Identify which cell holds the provided text, then report its [X, Y] central coordinate. 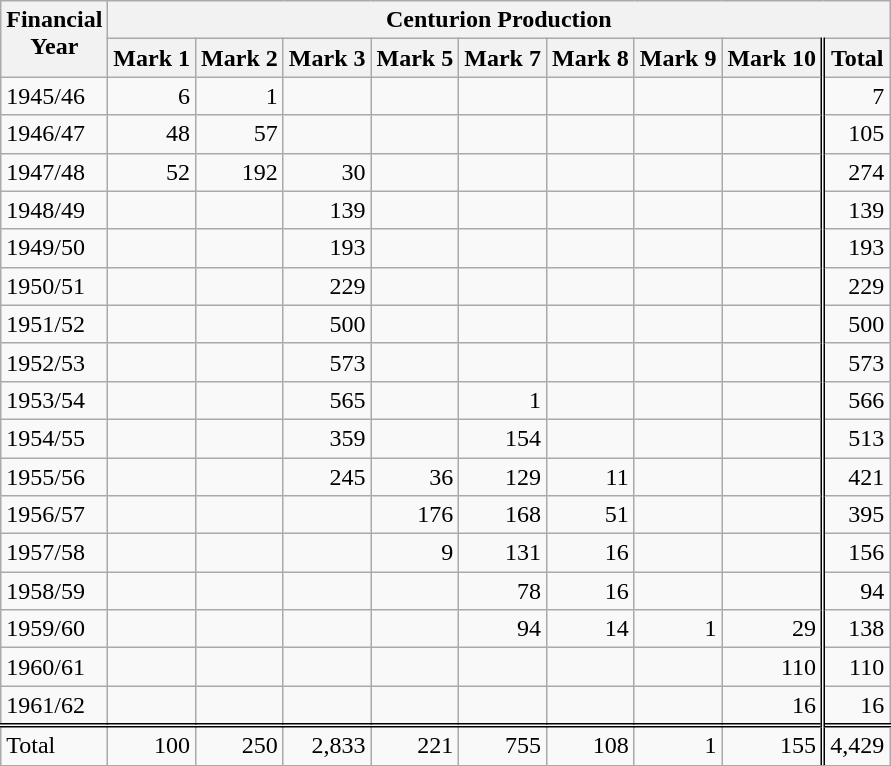
1953/54 [54, 400]
129 [503, 477]
57 [240, 134]
105 [856, 134]
176 [415, 515]
1949/50 [54, 248]
155 [772, 745]
1957/58 [54, 553]
11 [590, 477]
138 [856, 629]
1951/52 [54, 324]
100 [152, 745]
36 [415, 477]
Mark 2 [240, 58]
755 [503, 745]
168 [503, 515]
1952/53 [54, 362]
Mark 1 [152, 58]
245 [327, 477]
566 [856, 400]
221 [415, 745]
9 [415, 553]
Mark 10 [772, 58]
359 [327, 438]
192 [240, 172]
1946/47 [54, 134]
29 [772, 629]
1959/60 [54, 629]
1956/57 [54, 515]
7 [856, 96]
156 [856, 553]
274 [856, 172]
154 [503, 438]
Mark 5 [415, 58]
30 [327, 172]
108 [590, 745]
421 [856, 477]
1960/61 [54, 667]
1950/51 [54, 286]
Mark 7 [503, 58]
2,833 [327, 745]
1961/62 [54, 706]
395 [856, 515]
131 [503, 553]
52 [152, 172]
1945/46 [54, 96]
FinancialYear [54, 39]
48 [152, 134]
565 [327, 400]
1947/48 [54, 172]
51 [590, 515]
Mark 8 [590, 58]
Mark 3 [327, 58]
6 [152, 96]
1958/59 [54, 591]
14 [590, 629]
1948/49 [54, 210]
1954/55 [54, 438]
Centurion Production [499, 20]
Mark 9 [678, 58]
250 [240, 745]
78 [503, 591]
4,429 [856, 745]
513 [856, 438]
1955/56 [54, 477]
